Output the [x, y] coordinate of the center of the cell containing the given text.  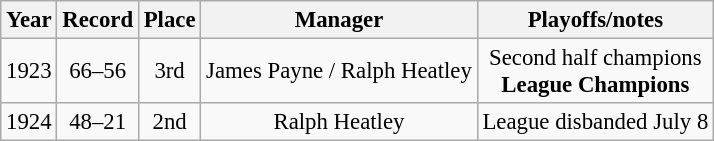
Record [98, 20]
Second half champions League Champions [595, 72]
Year [29, 20]
1924 [29, 122]
48–21 [98, 122]
League disbanded July 8 [595, 122]
James Payne / Ralph Heatley [339, 72]
Place [169, 20]
Ralph Heatley [339, 122]
Playoffs/notes [595, 20]
3rd [169, 72]
2nd [169, 122]
1923 [29, 72]
Manager [339, 20]
66–56 [98, 72]
